From the cell containing the given text, extract its center point as [x, y] coordinate. 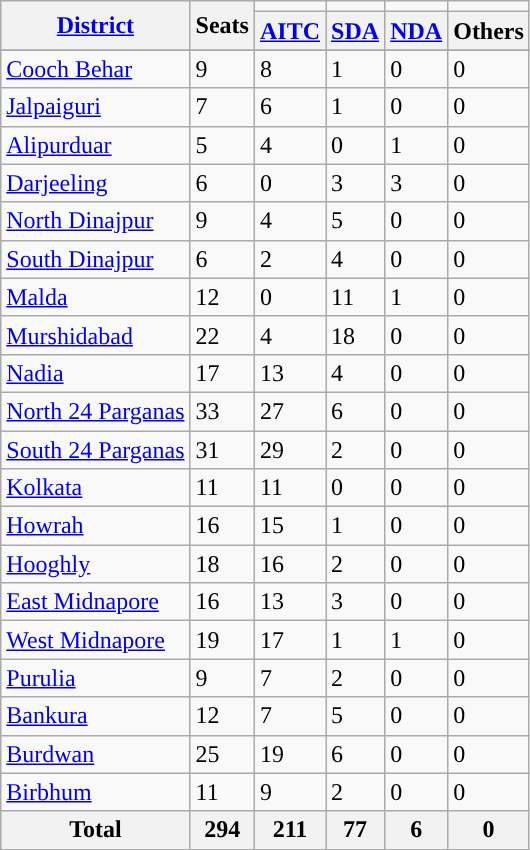
Cooch Behar [96, 69]
AITC [290, 31]
77 [356, 830]
District [96, 26]
Bankura [96, 716]
Hooghly [96, 564]
North Dinajpur [96, 221]
East Midnapore [96, 602]
West Midnapore [96, 640]
Alipurduar [96, 145]
Purulia [96, 678]
Burdwan [96, 754]
211 [290, 830]
Howrah [96, 526]
Others [489, 31]
Jalpaiguri [96, 107]
South 24 Parganas [96, 449]
North 24 Parganas [96, 411]
Murshidabad [96, 335]
Darjeeling [96, 183]
Total [96, 830]
29 [290, 449]
SDA [356, 31]
NDA [416, 31]
25 [222, 754]
Nadia [96, 373]
15 [290, 526]
31 [222, 449]
294 [222, 830]
22 [222, 335]
South Dinajpur [96, 259]
33 [222, 411]
8 [290, 69]
Malda [96, 297]
Birbhum [96, 792]
Seats [222, 26]
27 [290, 411]
Kolkata [96, 488]
